Pinpoint the cell where the given text exists, returning its (X, Y) midpoint coordinate. 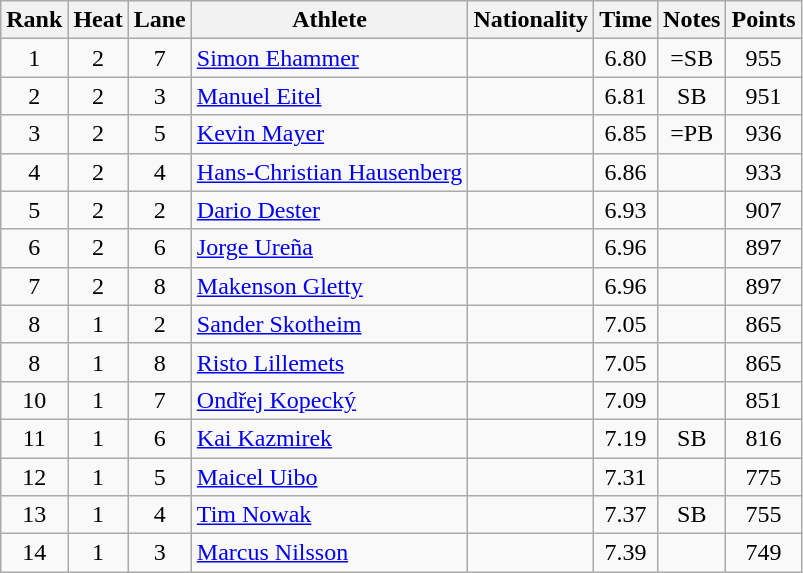
Time (626, 20)
Heat (98, 20)
=SB (692, 58)
907 (764, 210)
6.85 (626, 134)
7.37 (626, 515)
Ondřej Kopecký (330, 400)
6.86 (626, 172)
851 (764, 400)
Risto Lillemets (330, 362)
12 (34, 477)
=PB (692, 134)
955 (764, 58)
Points (764, 20)
Makenson Gletty (330, 286)
Athlete (330, 20)
Hans-Christian Hausenberg (330, 172)
7.19 (626, 438)
Kevin Mayer (330, 134)
951 (764, 96)
6.93 (626, 210)
11 (34, 438)
933 (764, 172)
14 (34, 553)
Marcus Nilsson (330, 553)
936 (764, 134)
749 (764, 553)
Manuel Eitel (330, 96)
Lane (160, 20)
10 (34, 400)
Nationality (531, 20)
816 (764, 438)
13 (34, 515)
Jorge Ureña (330, 248)
Rank (34, 20)
Simon Ehammer (330, 58)
6.81 (626, 96)
Notes (692, 20)
755 (764, 515)
Dario Dester (330, 210)
7.09 (626, 400)
Kai Kazmirek (330, 438)
7.39 (626, 553)
775 (764, 477)
Tim Nowak (330, 515)
Maicel Uibo (330, 477)
7.31 (626, 477)
6.80 (626, 58)
Sander Skotheim (330, 324)
